Return the (x, y) coordinate for the center point of the cell that contains the specified text.  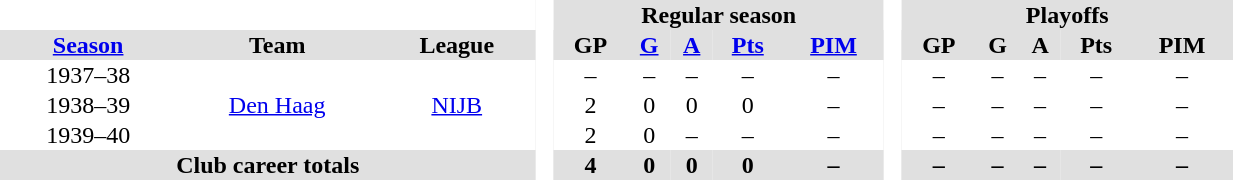
4 (591, 165)
1937–38 (88, 75)
NIJB (456, 105)
Den Haag (277, 105)
League (456, 45)
Club career totals (268, 165)
Season (88, 45)
Team (277, 45)
Regular season (719, 15)
1939–40 (88, 135)
Playoffs (1067, 15)
1938–39 (88, 105)
